Output the [X, Y] coordinate of the center of the cell containing the given text.  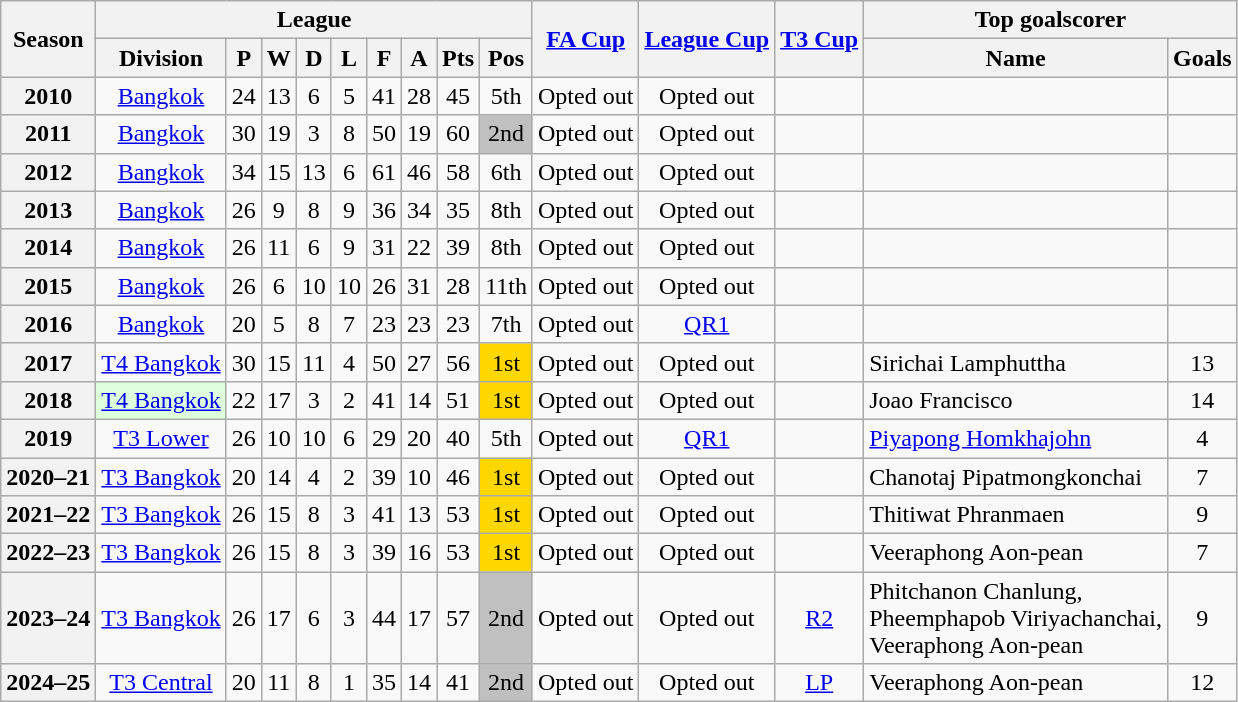
2014 [48, 248]
Sirichai Lamphuttha [1016, 362]
2013 [48, 210]
Pts [458, 58]
Pos [506, 58]
2016 [48, 324]
Division [161, 58]
1 [348, 683]
Top goalscorer [1051, 20]
League Cup [707, 39]
24 [244, 96]
FA Cup [585, 39]
L [348, 58]
Piyapong Homkhajohn [1016, 438]
T3 Lower [161, 438]
7th [506, 324]
League [314, 20]
57 [458, 618]
2018 [48, 400]
2012 [48, 172]
Season [48, 39]
2019 [48, 438]
56 [458, 362]
61 [384, 172]
A [420, 58]
D [314, 58]
11th [506, 286]
F [384, 58]
Chanotaj Pipatmongkonchai [1016, 477]
2023–24 [48, 618]
Name [1016, 58]
R2 [820, 618]
60 [458, 134]
2020–21 [48, 477]
2021–22 [48, 515]
T3 Central [161, 683]
12 [1202, 683]
45 [458, 96]
Phitchanon Chanlung, Pheemphapob Viriyachanchai, Veeraphong Aon-pean [1016, 618]
2024–25 [48, 683]
16 [420, 553]
LP [820, 683]
2011 [48, 134]
Joao Francisco [1016, 400]
P [244, 58]
2017 [48, 362]
Goals [1202, 58]
44 [384, 618]
Thitiwat Phranmaen [1016, 515]
2015 [48, 286]
29 [384, 438]
40 [458, 438]
2022–23 [48, 553]
58 [458, 172]
T3 Cup [820, 39]
51 [458, 400]
W [278, 58]
27 [420, 362]
36 [384, 210]
2010 [48, 96]
6th [506, 172]
